Provide the [x, y] coordinate of the cell's center where the given text is located.  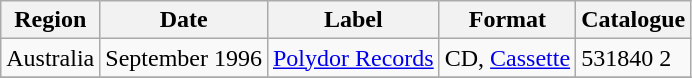
Label [353, 20]
Australia [50, 58]
Catalogue [634, 20]
Date [184, 20]
CD, Cassette [507, 58]
Polydor Records [353, 58]
September 1996 [184, 58]
Region [50, 20]
531840 2 [634, 58]
Format [507, 20]
